Locate the cell with the specified text and output its [X, Y] center coordinate. 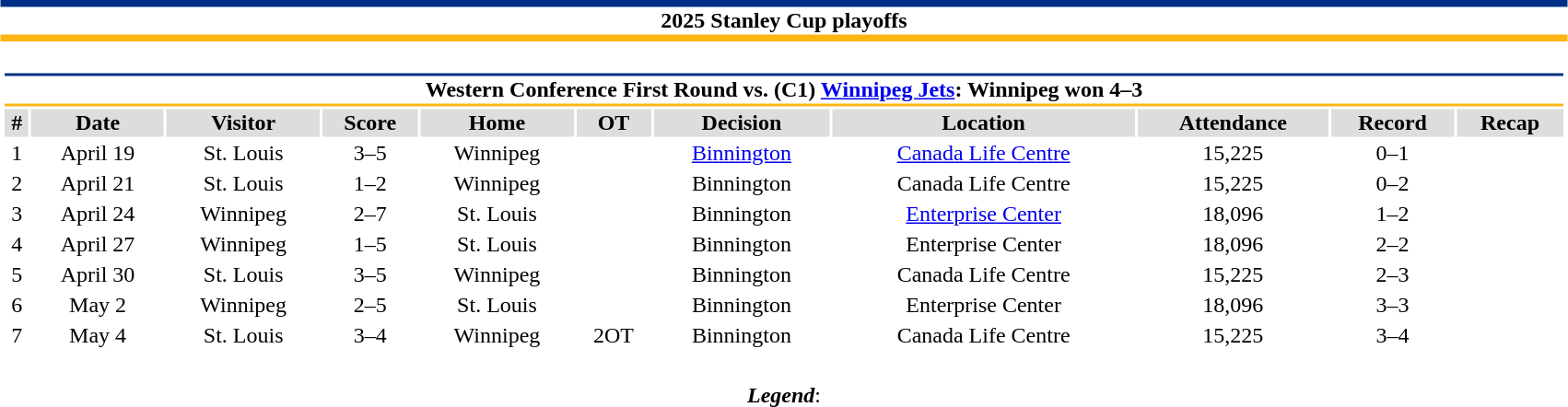
Date [98, 122]
Western Conference First Round vs. (C1) Winnipeg Jets: Winnipeg won 4–3 [783, 90]
3 [17, 215]
Recap [1509, 122]
Record [1393, 122]
0–1 [1393, 154]
2OT [614, 336]
1 [17, 154]
2–2 [1393, 244]
April 24 [98, 215]
5 [17, 275]
April 27 [98, 244]
2025 Stanley Cup playoffs [784, 20]
April 30 [98, 275]
4 [17, 244]
April 19 [98, 154]
1–5 [370, 244]
Decision [741, 122]
2–7 [370, 215]
3–3 [1393, 305]
Visitor [243, 122]
OT [614, 122]
Home [497, 122]
Location [983, 122]
2 [17, 183]
April 21 [98, 183]
May 4 [98, 336]
2–5 [370, 305]
0–2 [1393, 183]
7 [17, 336]
2–3 [1393, 275]
6 [17, 305]
Score [370, 122]
May 2 [98, 305]
# [17, 122]
Attendance [1233, 122]
